Output the (x, y) coordinate of the center of the cell containing the given text.  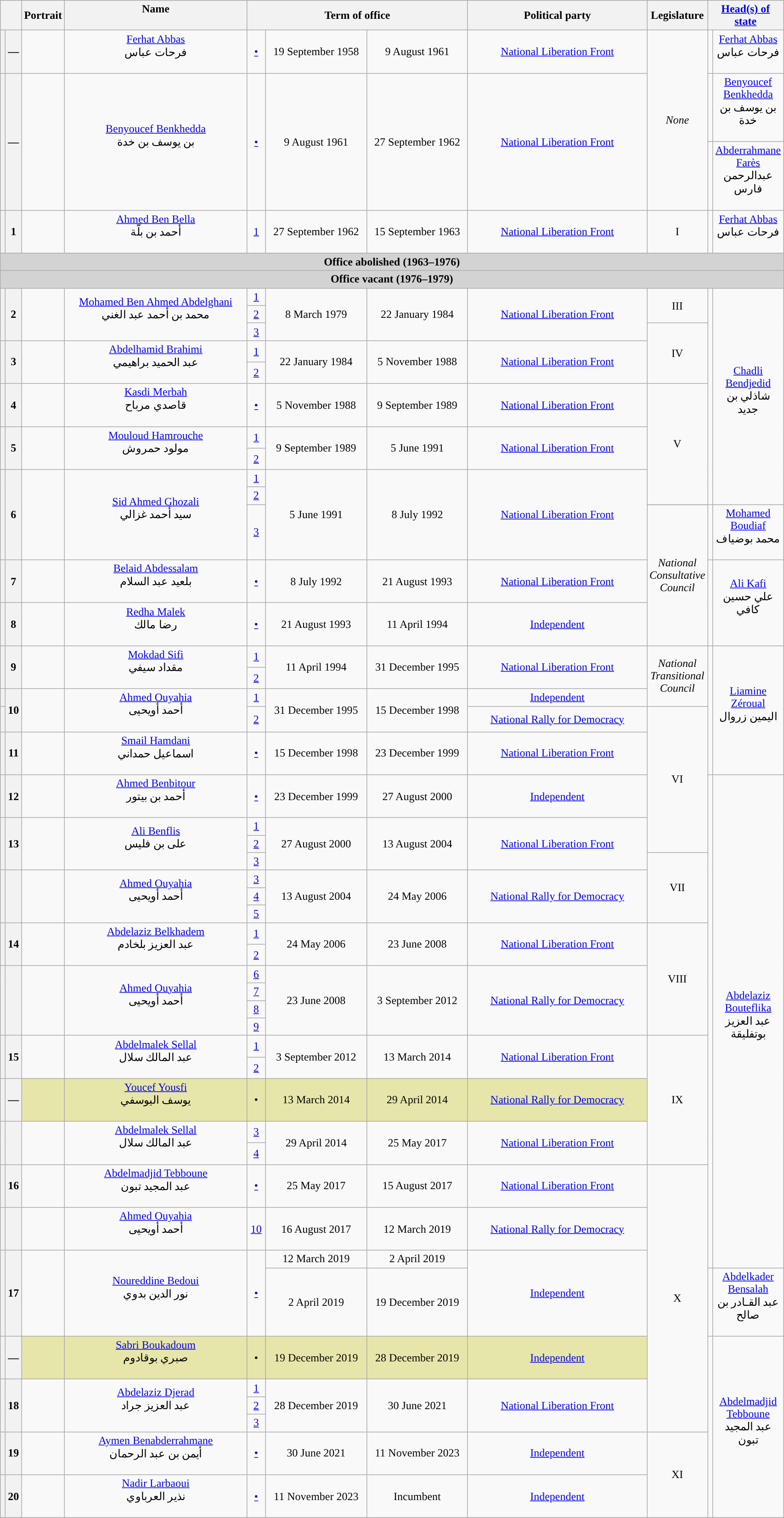
Abdelkader Bensalahعبد القـادر بن صالح (748, 1302)
Term of office (357, 16)
Mohamed Ben Ahmed Abdelghaniمحمد بن أحمد عبد الغني (156, 314)
11 (14, 753)
VIII (677, 979)
17 (14, 1293)
Office abolished (1963–1976) (392, 262)
I (677, 232)
None (677, 120)
National Transitional Council (677, 676)
14 (14, 944)
Redha Malekرضا مالك (156, 624)
Mokdad Sifiمقداد سيفي (156, 667)
Ahmed Ben Bellaأحمد بن بلّة (156, 232)
Kasdi Merbahقاصدي مرباح (156, 405)
III (677, 305)
Noureddine Bedouiنور الدين بدوي (156, 1293)
Portrait (43, 16)
Abdelaziz Djeradعبد العزيز جراد‎ (156, 1405)
15 August 2017 (417, 1186)
Office vacant (1976–1979) (392, 279)
X (677, 1298)
Name (156, 16)
Abderrahmane Farèsعبدالرحمن فارس (748, 175)
Head(s) of state (746, 16)
12 (14, 796)
15 September 1963 (417, 232)
Ali Kafiعلي حسين كافي (748, 603)
IX (677, 1100)
20 (14, 1496)
Abdelaziz Belkhademعبد العزيز بلخادم (156, 944)
Abdelaziz Bouteflikaعبد العزيز بوتفليقة (748, 1021)
IV (677, 353)
Abdelhamid Brahimiعبد الحميد براهيمي (156, 362)
XI (677, 1474)
18 (14, 1405)
19 (14, 1453)
Legislature (677, 16)
Incumbent (417, 1496)
16 (14, 1186)
15 (14, 1057)
Sid Ahmed Ghozaliسيد أحمد غزالي (156, 514)
National Consultative Council (677, 575)
Ali Benflisعلى بن فليس (156, 844)
V (677, 444)
Ahmed Benbitourأحمد بن بيتور (156, 796)
Sabri Boukadoumصبري بوقادوم (156, 1358)
Mouloud Hamroucheمولود حمروش (156, 448)
Smail Hamdaniاسماعيل حمداني (156, 753)
VI (677, 780)
Political party (557, 16)
Youcef Yousfiيوسف اليوسفي (156, 1100)
Aymen Benabderrahmaneأيمن بن عبد الرحمان‎ (156, 1453)
Chadli Bendjedidشاذلي بن جديد (748, 396)
Belaid Abdessalamبلعيد عبد السلام (156, 581)
VII (677, 887)
Nadir Larbaouiنذير العرباوي‎ (156, 1496)
8 March 1979 (316, 314)
16 August 2017 (316, 1229)
Liamine Zéroualاليمين زروال (748, 710)
13 (14, 844)
19 September 1958 (316, 52)
Mohamed Boudiafمحمد بوضياف (748, 532)
